Return [x, y] of the center of cell containing provided text 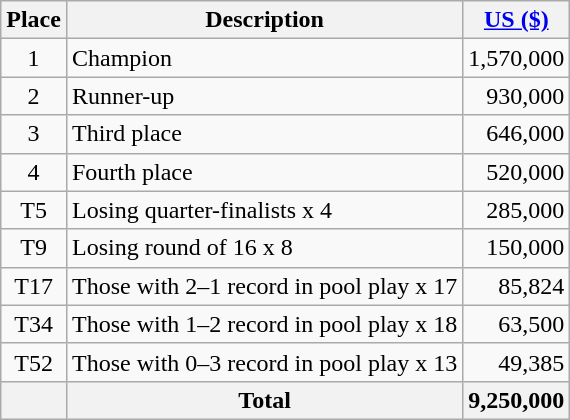
Losing quarter-finalists x 4 [264, 210]
Place [34, 20]
Description [264, 20]
3 [34, 134]
Losing round of 16 x 8 [264, 248]
T5 [34, 210]
85,824 [516, 286]
Total [264, 400]
Champion [264, 58]
Those with 0–3 record in pool play x 13 [264, 362]
150,000 [516, 248]
4 [34, 172]
T9 [34, 248]
Fourth place [264, 172]
Those with 1–2 record in pool play x 18 [264, 324]
1,570,000 [516, 58]
646,000 [516, 134]
1 [34, 58]
T17 [34, 286]
Those with 2–1 record in pool play x 17 [264, 286]
520,000 [516, 172]
T34 [34, 324]
285,000 [516, 210]
930,000 [516, 96]
T52 [34, 362]
63,500 [516, 324]
9,250,000 [516, 400]
Third place [264, 134]
Runner-up [264, 96]
49,385 [516, 362]
2 [34, 96]
US ($) [516, 20]
